Determine the (x, y) coordinate at the center of the cell enclosing the given text.  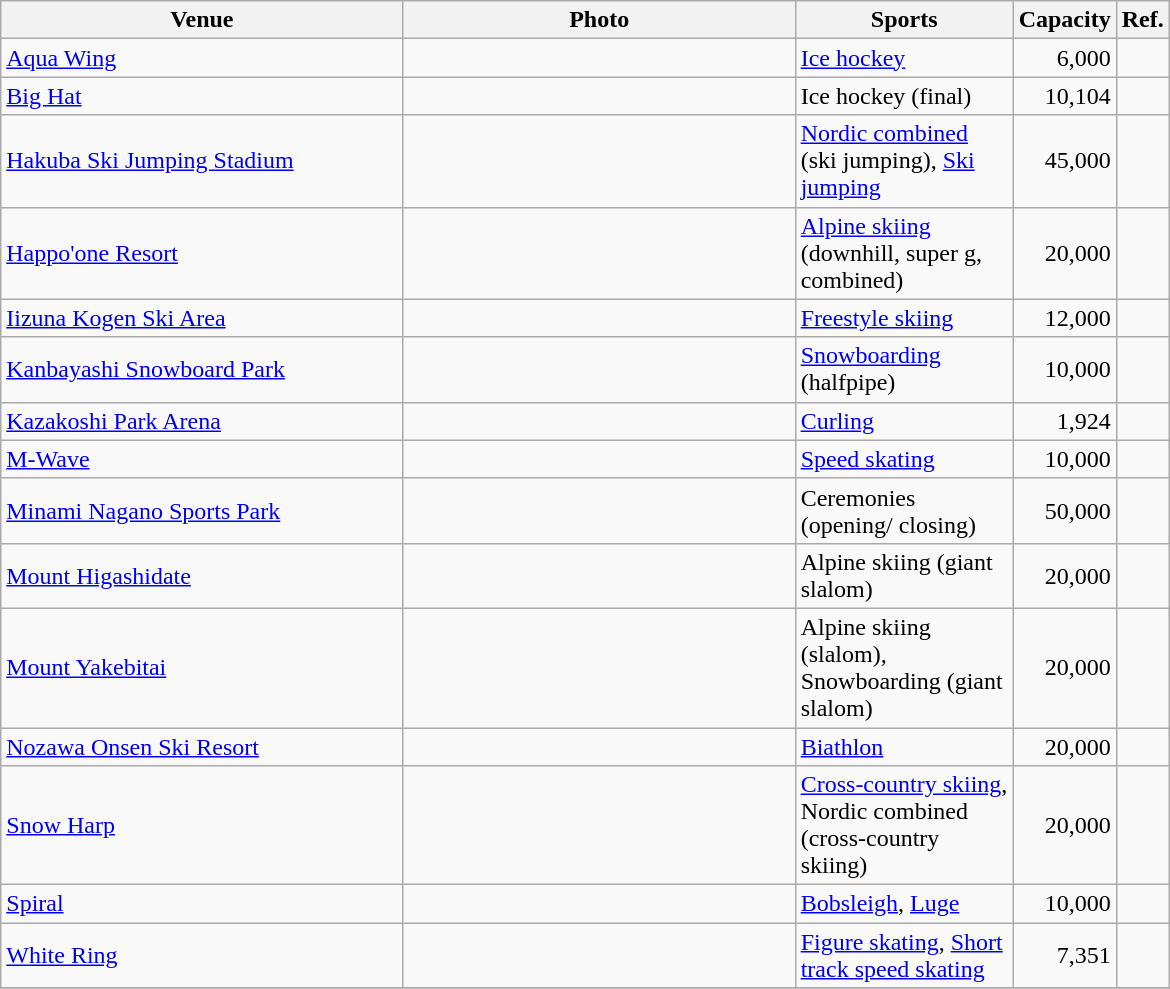
Alpine skiing (slalom), Snowboarding (giant slalom) (904, 668)
Ice hockey (904, 58)
Aqua Wing (202, 58)
Cross-country skiing, Nordic combined (cross-country skiing) (904, 826)
Ceremonies (opening/ closing) (904, 510)
Kazakoshi Park Arena (202, 421)
Freestyle skiing (904, 318)
Iizuna Kogen Ski Area (202, 318)
Figure skating, Short track speed skating (904, 956)
Venue (202, 20)
Snow Harp (202, 826)
Big Hat (202, 96)
Sports (904, 20)
1,924 (1064, 421)
Curling (904, 421)
White Ring (202, 956)
Spiral (202, 904)
45,000 (1064, 161)
Nordic combined (ski jumping), Ski jumping (904, 161)
Mount Higashidate (202, 576)
7,351 (1064, 956)
6,000 (1064, 58)
50,000 (1064, 510)
Kanbayashi Snowboard Park (202, 370)
Mount Yakebitai (202, 668)
Bobsleigh, Luge (904, 904)
Alpine skiing (downhill, super g, combined) (904, 253)
12,000 (1064, 318)
Capacity (1064, 20)
M-Wave (202, 459)
Hakuba Ski Jumping Stadium (202, 161)
Snowboarding (halfpipe) (904, 370)
Ice hockey (final) (904, 96)
Speed skating (904, 459)
Alpine skiing (giant slalom) (904, 576)
Ref. (1142, 20)
Nozawa Onsen Ski Resort (202, 747)
Minami Nagano Sports Park (202, 510)
Biathlon (904, 747)
Happo'one Resort (202, 253)
Photo (599, 20)
10,104 (1064, 96)
